For the text-containing cell, return its midpoint in (x, y) coordinate format. 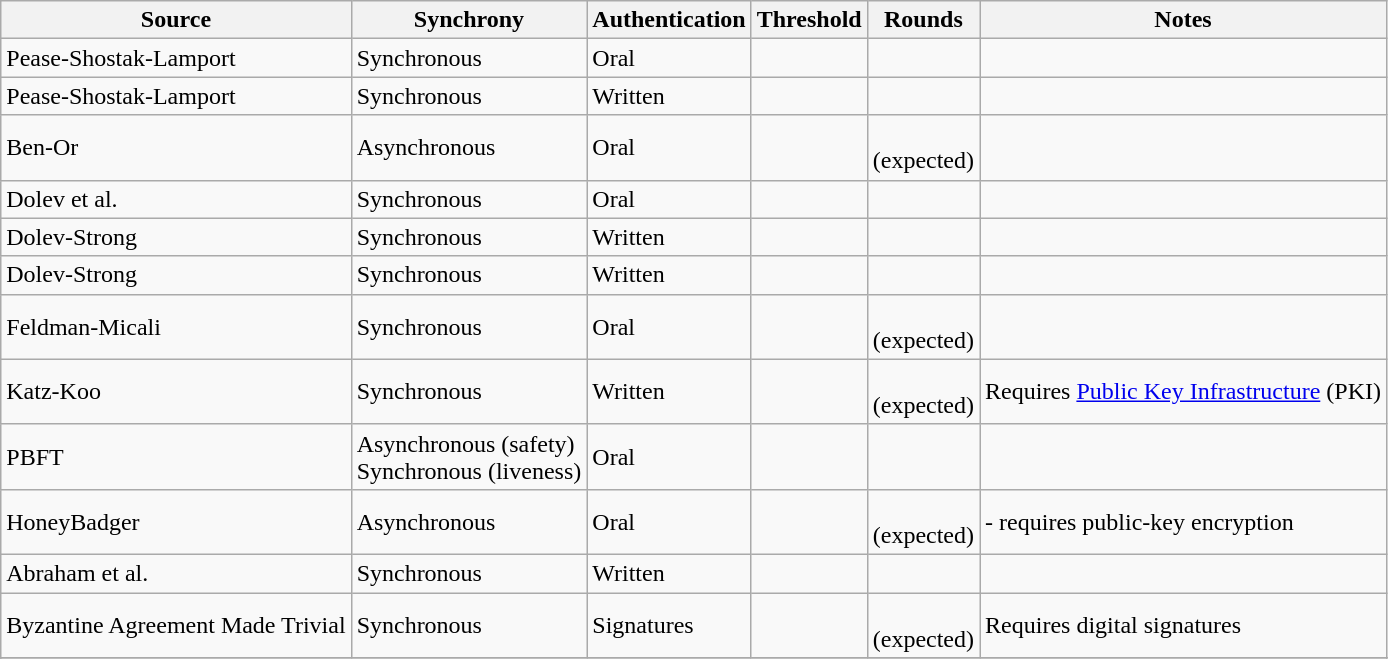
Authentication (669, 20)
Requires digital signatures (1184, 624)
PBFT (176, 456)
Byzantine Agreement Made Trivial (176, 624)
Ben-Or (176, 148)
Asynchronous (safety)Synchronous (liveness) (469, 456)
Notes (1184, 20)
Signatures (669, 624)
Rounds (923, 20)
Synchrony (469, 20)
- requires public-key encryption (1184, 522)
Source (176, 20)
Requires Public Key Infrastructure (PKI) (1184, 392)
Abraham et al. (176, 573)
Threshold (809, 20)
Dolev et al. (176, 199)
Katz-Koo (176, 392)
Feldman-Micali (176, 326)
HoneyBadger (176, 522)
